Find where the given text appears and provide that cell's center as (X, Y) coordinate. 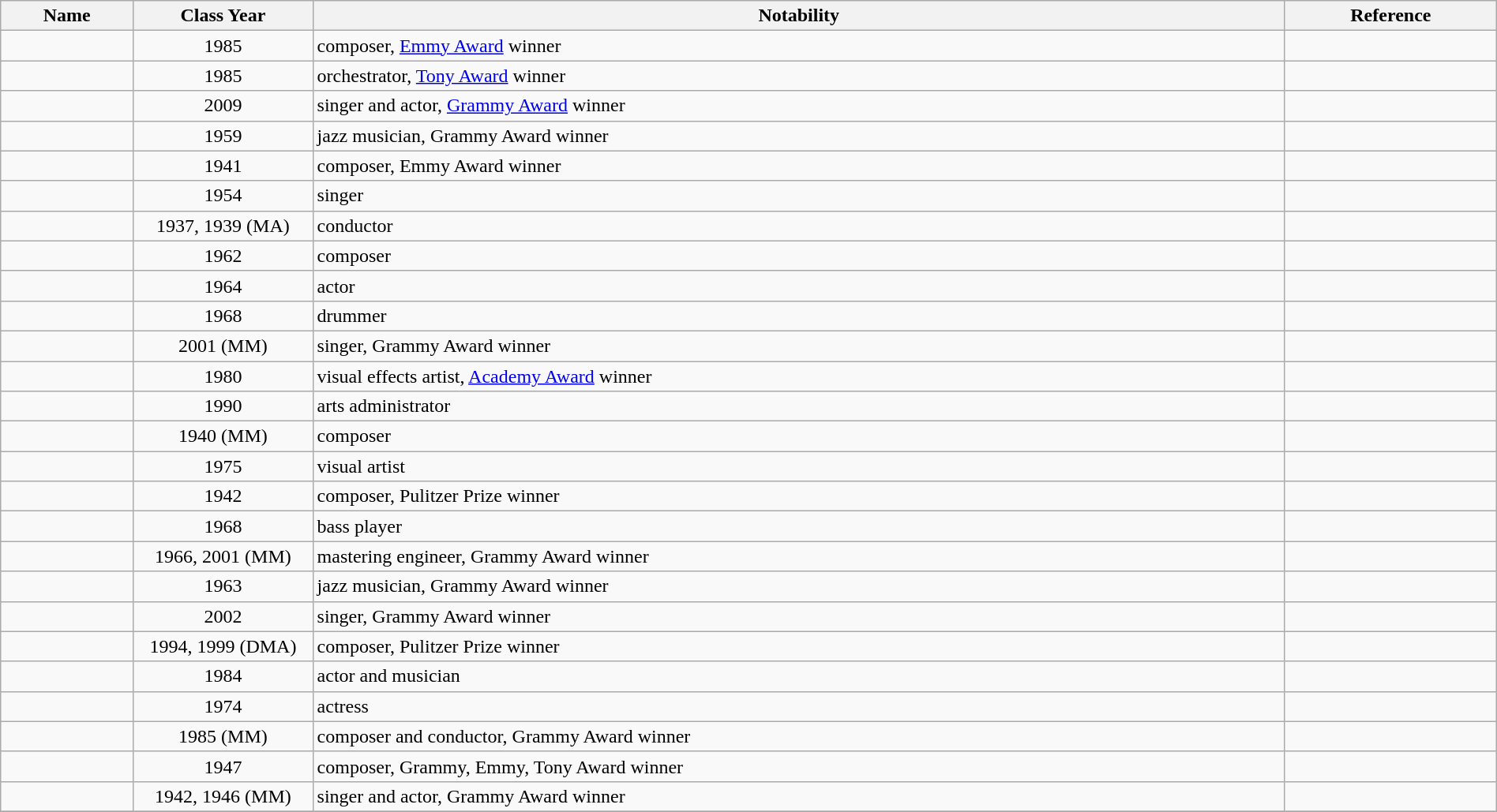
orchestrator, Tony Award winner (799, 76)
visual effects artist, Academy Award winner (799, 376)
Class Year (223, 16)
1975 (223, 466)
1959 (223, 136)
1947 (223, 766)
drummer (799, 316)
singer (799, 196)
conductor (799, 226)
1974 (223, 706)
composer and conductor, Grammy Award winner (799, 736)
1942 (223, 496)
1994, 1999 (DMA) (223, 646)
2002 (223, 616)
bass player (799, 526)
2001 (MM) (223, 346)
1937, 1939 (MA) (223, 226)
composer, Grammy, Emmy, Tony Award winner (799, 766)
1984 (223, 676)
Notability (799, 16)
1966, 2001 (MM) (223, 556)
2009 (223, 106)
actor and musician (799, 676)
1990 (223, 406)
1964 (223, 286)
actress (799, 706)
Reference (1390, 16)
1962 (223, 256)
actor (799, 286)
arts administrator (799, 406)
visual artist (799, 466)
mastering engineer, Grammy Award winner (799, 556)
1963 (223, 586)
1985 (MM) (223, 736)
1954 (223, 196)
1980 (223, 376)
1941 (223, 166)
Name (67, 16)
1942, 1946 (MM) (223, 796)
1940 (MM) (223, 436)
